Search for the cell housing the specified text and yield its [X, Y] center coordinate. 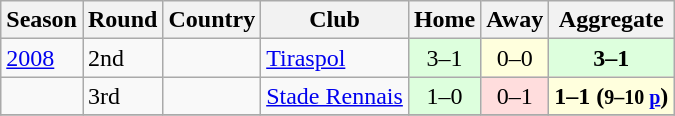
Season [42, 20]
Aggregate [612, 20]
1–0 [444, 96]
2nd [122, 58]
Country [212, 20]
2008 [42, 58]
3rd [122, 96]
Club [335, 20]
0–0 [515, 58]
Away [515, 20]
Stade Rennais [335, 96]
0–1 [515, 96]
Tiraspol [335, 58]
Home [444, 20]
1–1 (9–10 p) [612, 96]
Round [122, 20]
